Find where the given text appears and provide that cell's center as [X, Y] coordinate. 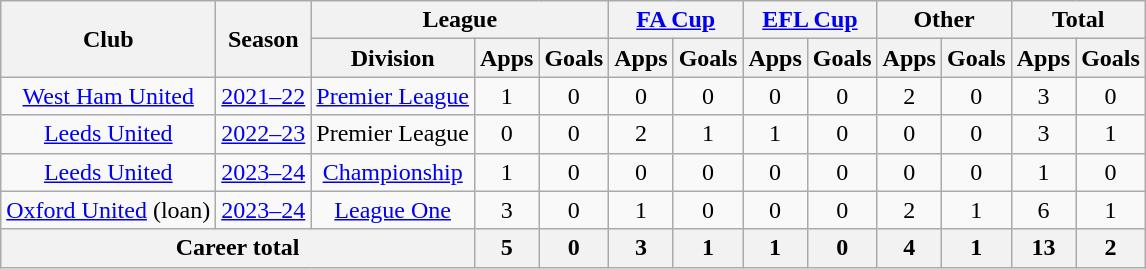
4 [909, 248]
League One [393, 210]
Oxford United (loan) [108, 210]
Championship [393, 172]
2022–23 [264, 134]
EFL Cup [810, 20]
FA Cup [676, 20]
2021–22 [264, 96]
Total [1078, 20]
Season [264, 39]
5 [506, 248]
West Ham United [108, 96]
Division [393, 58]
Club [108, 39]
6 [1043, 210]
League [460, 20]
Other [944, 20]
13 [1043, 248]
Career total [238, 248]
